Determine the [x, y] coordinate at the center of the cell enclosing the given text.  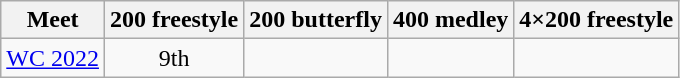
9th [174, 58]
200 freestyle [174, 20]
4×200 freestyle [596, 20]
Meet [53, 20]
WC 2022 [53, 58]
200 butterfly [316, 20]
400 medley [450, 20]
